From the cell containing the given text, extract its center point as (X, Y) coordinate. 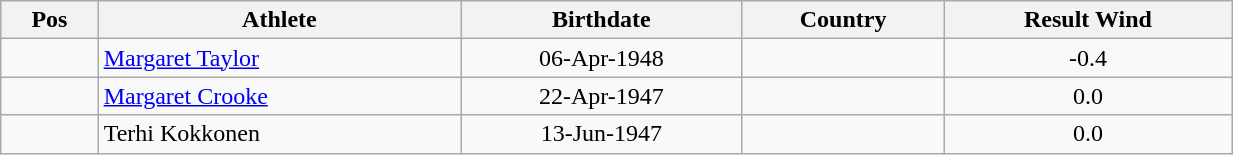
06-Apr-1948 (602, 58)
-0.4 (1088, 58)
Pos (50, 20)
Margaret Taylor (280, 58)
Athlete (280, 20)
22-Apr-1947 (602, 96)
Result Wind (1088, 20)
Margaret Crooke (280, 96)
Country (843, 20)
13-Jun-1947 (602, 134)
Terhi Kokkonen (280, 134)
Birthdate (602, 20)
